Search for the cell housing the specified text and yield its [X, Y] center coordinate. 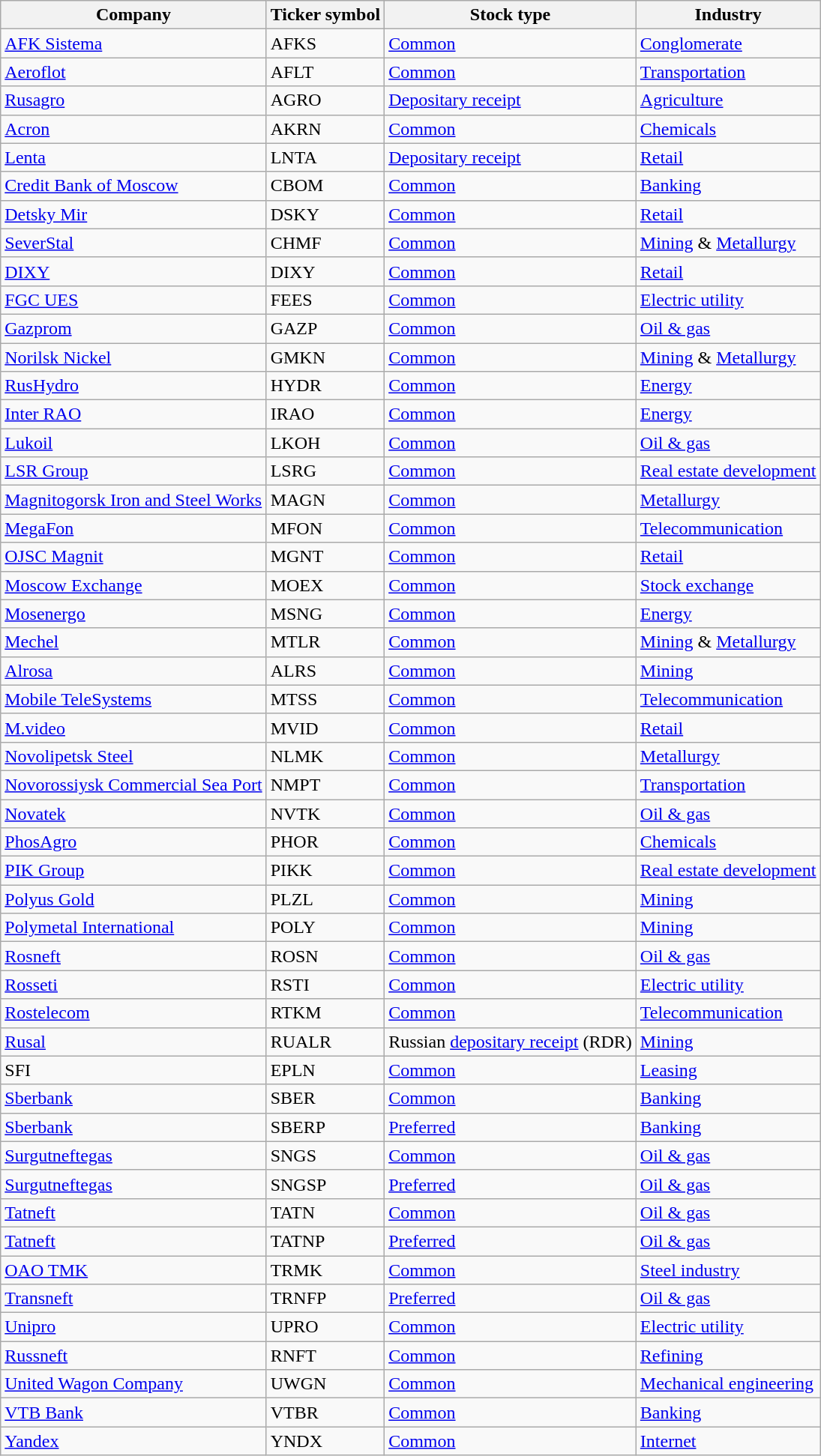
PIKK [325, 871]
AKRN [325, 129]
OAO TMK [133, 1270]
DSKY [325, 214]
IRAO [325, 414]
M.video [133, 728]
LSR Group [133, 471]
TATN [325, 1212]
ALRS [325, 671]
GMKN [325, 357]
Industry [728, 15]
MVID [325, 728]
POLY [325, 928]
CBOM [325, 186]
RNFT [325, 1356]
Transneft [133, 1299]
United Wagon Company [133, 1384]
CHMF [325, 243]
Mechel [133, 642]
Magnitogorsk Iron and Steel Works [133, 500]
GAZP [325, 328]
RusHydro [133, 386]
MegaFon [133, 528]
SeverStal [133, 243]
Russneft [133, 1356]
Refining [728, 1356]
MTSS [325, 699]
OJSC Magnit [133, 557]
UPRO [325, 1327]
Company [133, 15]
Inter RAO [133, 414]
Credit Bank of Moscow [133, 186]
Russian depositary receipt (RDR) [511, 1042]
MOEX [325, 585]
MAGN [325, 500]
Lenta [133, 157]
Internet [728, 1441]
Agriculture [728, 100]
VTB Bank [133, 1413]
Detsky Mir [133, 214]
Rusagro [133, 100]
Novorossiysk Commercial Sea Port [133, 785]
YNDX [325, 1441]
SNGS [325, 1156]
Aeroflot [133, 72]
Polymetal International [133, 928]
TRNFP [325, 1299]
Stock exchange [728, 585]
LNTA [325, 157]
NMPT [325, 785]
RUALR [325, 1042]
Steel industry [728, 1270]
AFKS [325, 43]
PLZL [325, 899]
Yandex [133, 1441]
AGRO [325, 100]
Gazprom [133, 328]
Moscow Exchange [133, 585]
SBER [325, 1099]
Mobile TeleSystems [133, 699]
SNGSP [325, 1184]
Novatek [133, 813]
RSTI [325, 985]
LSRG [325, 471]
SBERP [325, 1127]
Acron [133, 129]
PhosAgro [133, 842]
NVTK [325, 813]
Mosenergo [133, 614]
Rostelecom [133, 1013]
Norilsk Nickel [133, 357]
Mechanical engineering [728, 1384]
Rosneft [133, 956]
TATNP [325, 1241]
Ticker symbol [325, 15]
MSNG [325, 614]
TRMK [325, 1270]
Stock type [511, 15]
Conglomerate [728, 43]
HYDR [325, 386]
UWGN [325, 1384]
FEES [325, 300]
PHOR [325, 842]
VTBR [325, 1413]
Rosseti [133, 985]
FGC UES [133, 300]
Unipro [133, 1327]
Novolipetsk Steel [133, 756]
AFK Sistema [133, 43]
RTKM [325, 1013]
LKOH [325, 443]
NLMK [325, 756]
MFON [325, 528]
MTLR [325, 642]
Leasing [728, 1070]
SFI [133, 1070]
Lukoil [133, 443]
AFLT [325, 72]
MGNT [325, 557]
EPLN [325, 1070]
ROSN [325, 956]
PIK Group [133, 871]
Polyus Gold [133, 899]
Alrosa [133, 671]
Rusal [133, 1042]
